Capture the cell that displays the provided text and extract its [x, y] central coordinate. 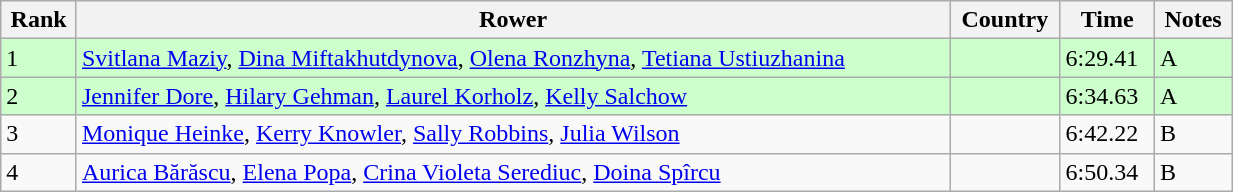
Rank [39, 20]
Aurica Bărăscu, Elena Popa, Crina Violeta Serediuc, Doina Spîrcu [512, 172]
1 [39, 58]
Time [1107, 20]
6:34.63 [1107, 96]
3 [39, 134]
Svitlana Maziy, Dina Miftakhutdynova, Olena Ronzhyna, Tetiana Ustiuzhanina [512, 58]
Monique Heinke, Kerry Knowler, Sally Robbins, Julia Wilson [512, 134]
6:29.41 [1107, 58]
4 [39, 172]
6:42.22 [1107, 134]
Rower [512, 20]
Notes [1192, 20]
Jennifer Dore, Hilary Gehman, Laurel Korholz, Kelly Salchow [512, 96]
6:50.34 [1107, 172]
Country [1005, 20]
2 [39, 96]
